Output the [x, y] coordinate of the center of the cell containing the given text.  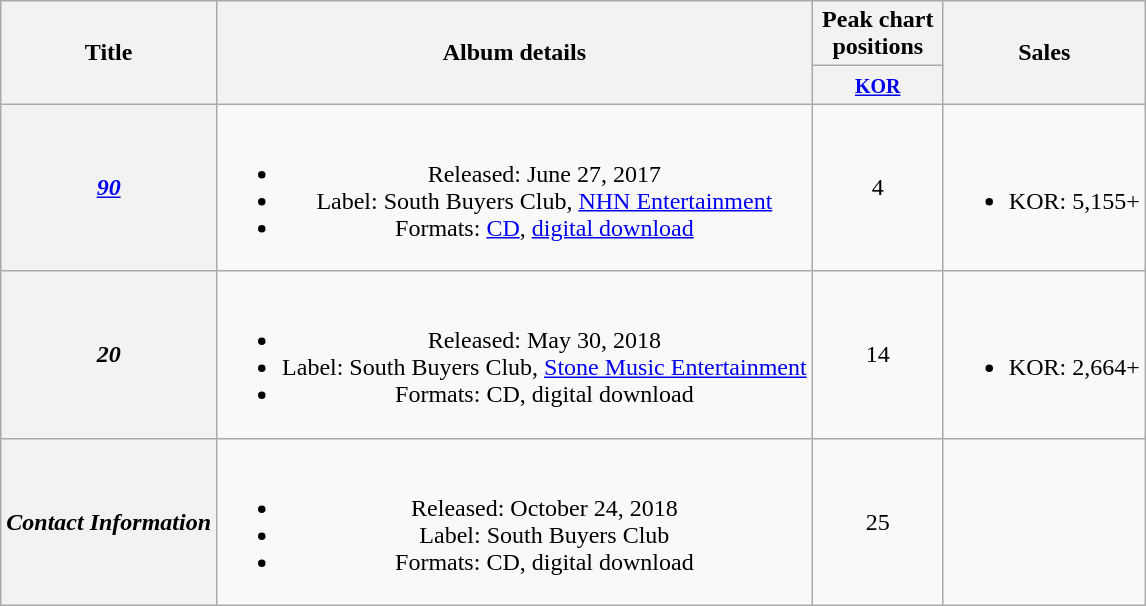
90 [109, 188]
Contact Information [109, 522]
KOR [878, 85]
Released: May 30, 2018Label: South Buyers Club, Stone Music EntertainmentFormats: CD, digital download [515, 354]
KOR: 5,155+ [1044, 188]
Sales [1044, 52]
Released: June 27, 2017Label: South Buyers Club, NHN EntertainmentFormats: CD, digital download [515, 188]
25 [878, 522]
4 [878, 188]
14 [878, 354]
KOR: 2,664+ [1044, 354]
Released: October 24, 2018Label: South Buyers ClubFormats: CD, digital download [515, 522]
Album details [515, 52]
Peak chart positions [878, 34]
20 [109, 354]
Title [109, 52]
